Locate the cell with the specified text and output its (x, y) center coordinate. 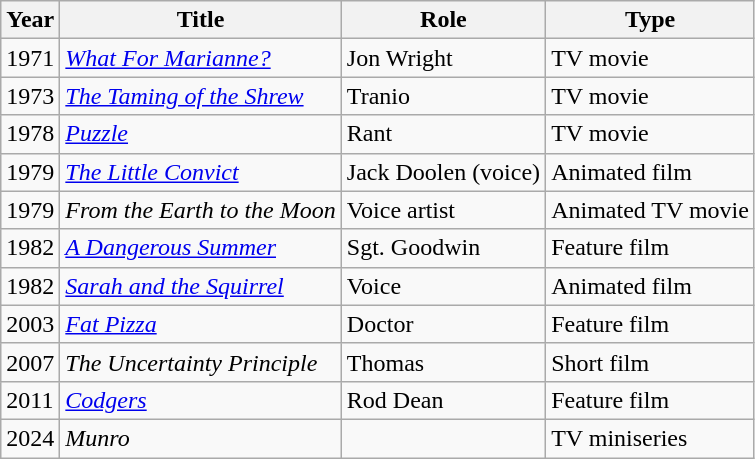
Year (30, 20)
Sarah and the Squirrel (200, 286)
Rod Dean (443, 400)
2007 (30, 362)
Animated TV movie (650, 210)
TV miniseries (650, 438)
The Uncertainty Principle (200, 362)
Jack Doolen (voice) (443, 172)
Fat Pizza (200, 324)
From the Earth to the Moon (200, 210)
2024 (30, 438)
What For Marianne? (200, 58)
Jon Wright (443, 58)
Doctor (443, 324)
1978 (30, 134)
The Little Convict (200, 172)
Role (443, 20)
Munro (200, 438)
Tranio (443, 96)
1973 (30, 96)
Sgt. Goodwin (443, 248)
Short film (650, 362)
Codgers (200, 400)
A Dangerous Summer (200, 248)
Title (200, 20)
Voice artist (443, 210)
Rant (443, 134)
2003 (30, 324)
1971 (30, 58)
Voice (443, 286)
Puzzle (200, 134)
The Taming of the Shrew (200, 96)
2011 (30, 400)
Thomas (443, 362)
Type (650, 20)
